Extract the [x, y] coordinate from the center of the cell holding the provided text.  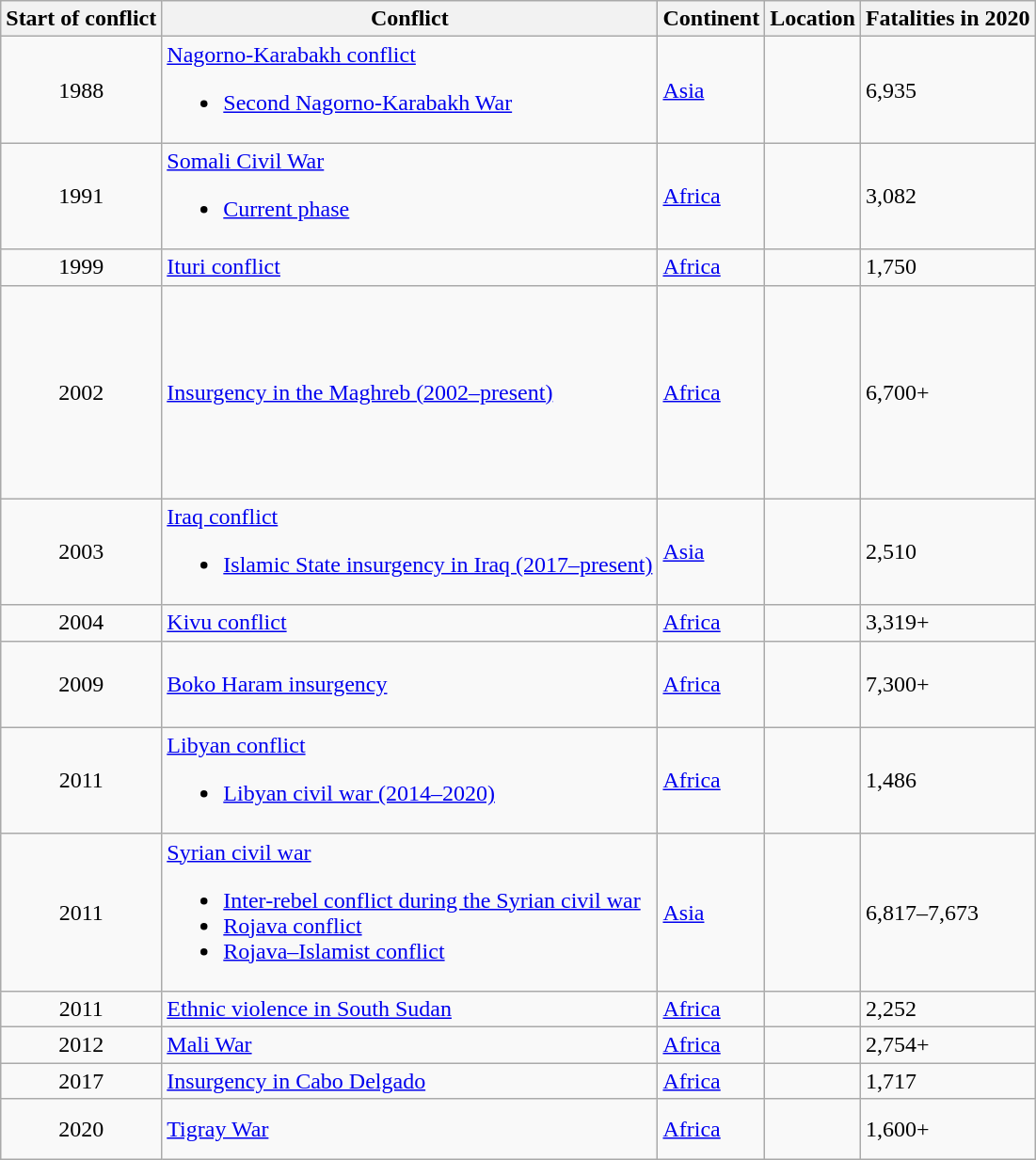
2012 [81, 1044]
Syrian civil warInter-rebel conflict during the Syrian civil warRojava conflictRojava–Islamist conflict [410, 913]
1,717 [948, 1081]
2,510 [948, 551]
Insurgency in the Maghreb (2002–present) [410, 391]
2009 [81, 684]
Somali Civil WarCurrent phase [410, 196]
1991 [81, 196]
2002 [81, 391]
2020 [81, 1129]
2004 [81, 623]
1988 [81, 90]
1,600+ [948, 1129]
Iraq conflictIslamic State insurgency in Iraq (2017–present) [410, 551]
Start of conflict [81, 19]
Boko Haram insurgency [410, 684]
1,750 [948, 267]
7,300+ [948, 684]
6,935 [948, 90]
6,817–7,673 [948, 913]
Libyan conflictLibyan civil war (2014–2020) [410, 781]
Ethnic violence in South Sudan [410, 1009]
3,082 [948, 196]
Ituri conflict [410, 267]
Continent [711, 19]
Conflict [410, 19]
Kivu conflict [410, 623]
Location [813, 19]
2017 [81, 1081]
1,486 [948, 781]
2003 [81, 551]
6,700+ [948, 391]
Nagorno-Karabakh conflictSecond Nagorno-Karabakh War [410, 90]
Insurgency in Cabo Delgado [410, 1081]
Fatalities in 2020 [948, 19]
2,252 [948, 1009]
3,319+ [948, 623]
Mali War [410, 1044]
2,754+ [948, 1044]
1999 [81, 267]
Tigray War [410, 1129]
